Determine the [X, Y] coordinate at the center of the cell enclosing the given text.  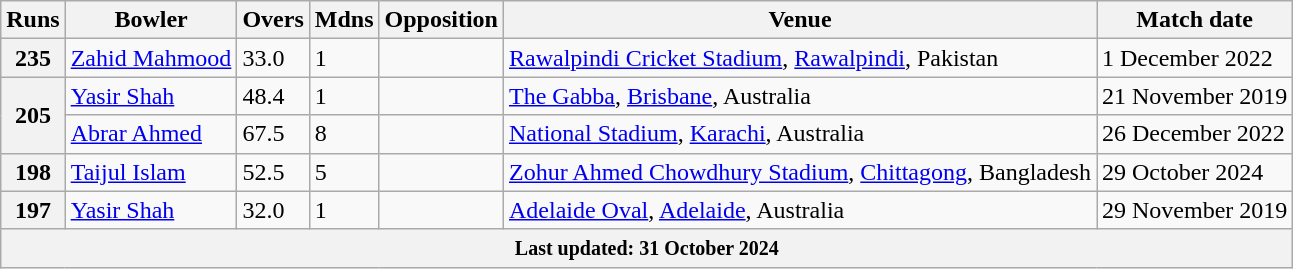
29 October 2024 [1194, 172]
Zahid Mahmood [151, 58]
5 [344, 172]
Venue [800, 20]
Last updated: 31 October 2024 [647, 248]
Adelaide Oval, Adelaide, Australia [800, 210]
8 [344, 134]
52.5 [273, 172]
Taijul Islam [151, 172]
Bowler [151, 20]
Overs [273, 20]
Rawalpindi Cricket Stadium, Rawalpindi, Pakistan [800, 58]
205 [33, 115]
Abrar Ahmed [151, 134]
The Gabba, Brisbane, Australia [800, 96]
Mdns [344, 20]
29 November 2019 [1194, 210]
26 December 2022 [1194, 134]
48.4 [273, 96]
33.0 [273, 58]
198 [33, 172]
Zohur Ahmed Chowdhury Stadium, Chittagong, Bangladesh [800, 172]
Opposition [441, 20]
Runs [33, 20]
21 November 2019 [1194, 96]
197 [33, 210]
National Stadium, Karachi, Australia [800, 134]
32.0 [273, 210]
67.5 [273, 134]
235 [33, 58]
Match date [1194, 20]
1 December 2022 [1194, 58]
